Detect which cell encompasses the target text, then output its (x, y) center coordinate. 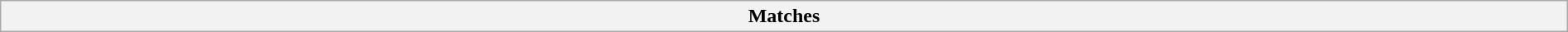
Matches (784, 16)
